Provide the [X, Y] coordinate of the cell's center where the given text is located.  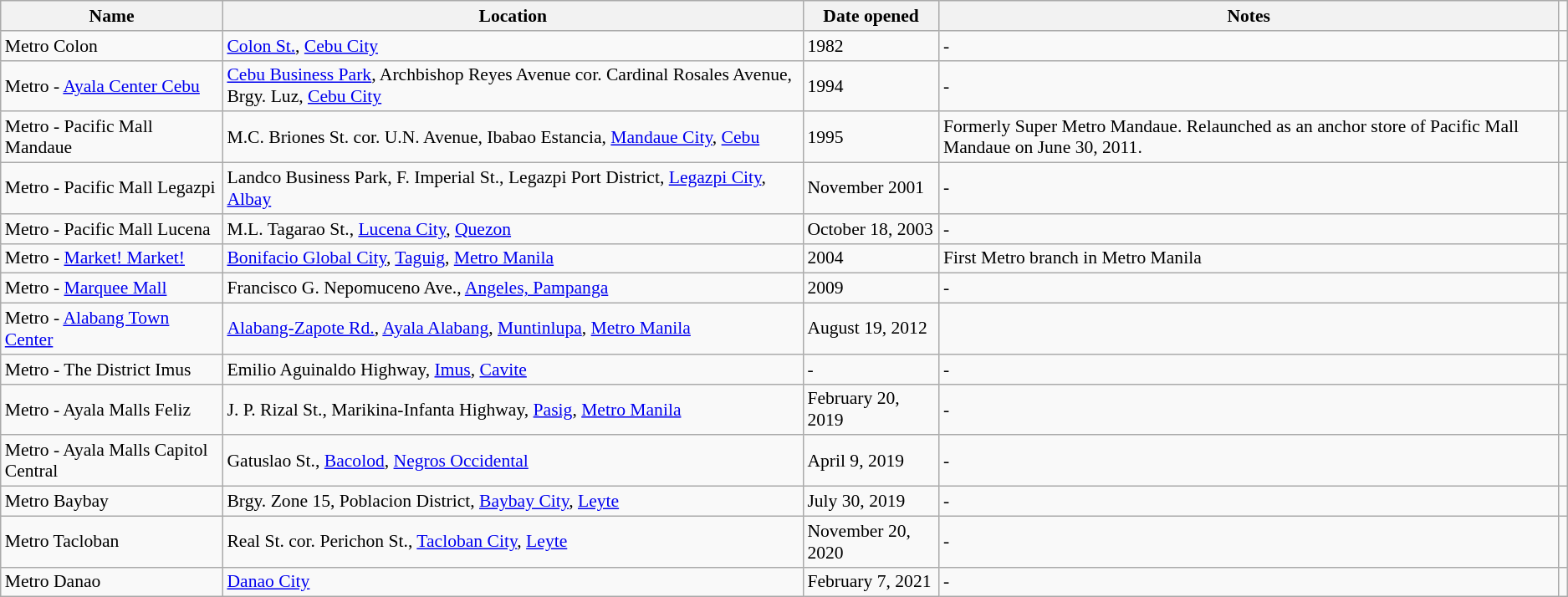
April 9, 2019 [871, 462]
Gatuslao St., Bacolod, Negros Occidental [513, 462]
Metro - Market! Market! [112, 258]
1982 [871, 46]
Brgy. Zone 15, Poblacion District, Baybay City, Leyte [513, 502]
Metro Colon [112, 46]
Metro Baybay [112, 502]
Metro - Pacific Mall Lucena [112, 229]
Landco Business Park, F. Imperial St., Legazpi Port District, Legazpi City, Albay [513, 189]
J. P. Rizal St., Marikina-Infanta Highway, Pasig, Metro Manila [513, 410]
Metro Danao [112, 582]
Date opened [871, 16]
Location [513, 16]
M.C. Briones St. cor. U.N. Avenue, Ibabao Estancia, Mandaue City, Cebu [513, 137]
Real St. cor. Perichon St., Tacloban City, Leyte [513, 542]
February 20, 2019 [871, 410]
Metro - Ayala Center Cebu [112, 85]
1995 [871, 137]
2009 [871, 288]
M.L. Tagarao St., Lucena City, Quezon [513, 229]
Metro - Marquee Mall [112, 288]
Cebu Business Park, Archbishop Reyes Avenue cor. Cardinal Rosales Avenue, Brgy. Luz, Cebu City [513, 85]
Formerly Super Metro Mandaue. Relaunched as an anchor store of Pacific Mall Mandaue on June 30, 2011. [1249, 137]
October 18, 2003 [871, 229]
Metro - Ayala Malls Feliz [112, 410]
Metro - Pacific Mall Legazpi [112, 189]
Metro - The District Imus [112, 370]
Metro - Alabang Town Center [112, 329]
Alabang-Zapote Rd., Ayala Alabang, Muntinlupa, Metro Manila [513, 329]
August 19, 2012 [871, 329]
February 7, 2021 [871, 582]
Colon St., Cebu City [513, 46]
Name [112, 16]
First Metro branch in Metro Manila [1249, 258]
Metro - Pacific Mall Mandaue [112, 137]
Francisco G. Nepomuceno Ave., Angeles, Pampanga [513, 288]
Bonifacio Global City, Taguig, Metro Manila [513, 258]
November 2001 [871, 189]
Notes [1249, 16]
July 30, 2019 [871, 502]
Metro - Ayala Malls Capitol Central [112, 462]
Emilio Aguinaldo Highway, Imus, Cavite [513, 370]
Metro Tacloban [112, 542]
1994 [871, 85]
2004 [871, 258]
November 20, 2020 [871, 542]
Danao City [513, 582]
